Return the [x, y] coordinate for the center point of the cell that contains the specified text.  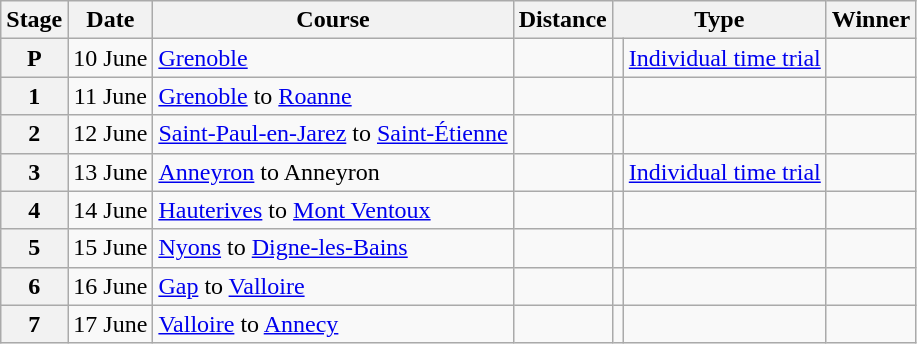
Grenoble [333, 58]
Anneyron to Anneyron [333, 172]
7 [34, 324]
Nyons to Digne-les-Bains [333, 248]
Date [110, 20]
Course [333, 20]
5 [34, 248]
1 [34, 96]
Grenoble to Roanne [333, 96]
11 June [110, 96]
Distance [562, 20]
Saint-Paul-en-Jarez to Saint-Étienne [333, 134]
15 June [110, 248]
Winner [870, 20]
10 June [110, 58]
17 June [110, 324]
P [34, 58]
2 [34, 134]
4 [34, 210]
Gap to Valloire [333, 286]
13 June [110, 172]
16 June [110, 286]
Type [719, 20]
Stage [34, 20]
Valloire to Annecy [333, 324]
Hauterives to Mont Ventoux [333, 210]
14 June [110, 210]
12 June [110, 134]
6 [34, 286]
3 [34, 172]
